Search for the cell housing the specified text and yield its (x, y) center coordinate. 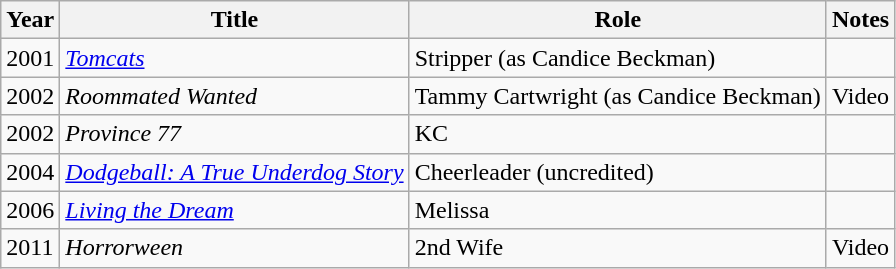
Title (234, 20)
Role (618, 20)
Melissa (618, 210)
Stripper (as Candice Beckman) (618, 58)
Year (30, 20)
Dodgeball: A True Underdog Story (234, 172)
2011 (30, 248)
Living the Dream (234, 210)
Tammy Cartwright (as Candice Beckman) (618, 96)
Province 77 (234, 134)
Notes (860, 20)
2004 (30, 172)
Roommated Wanted (234, 96)
2nd Wife (618, 248)
2006 (30, 210)
Cheerleader (uncredited) (618, 172)
2001 (30, 58)
KC (618, 134)
Horrorween (234, 248)
Tomcats (234, 58)
